Extract the (X, Y) coordinate from the center of the cell holding the provided text.  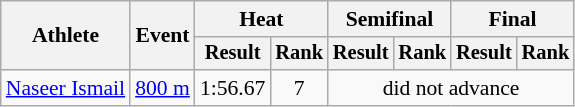
1:56.67 (232, 88)
800 m (162, 88)
Heat (262, 19)
7 (299, 88)
Event (162, 36)
Semifinal (390, 19)
Final (512, 19)
did not advance (451, 88)
Athlete (66, 36)
Naseer Ismail (66, 88)
